Detect which cell encompasses the target text, then output its (X, Y) center coordinate. 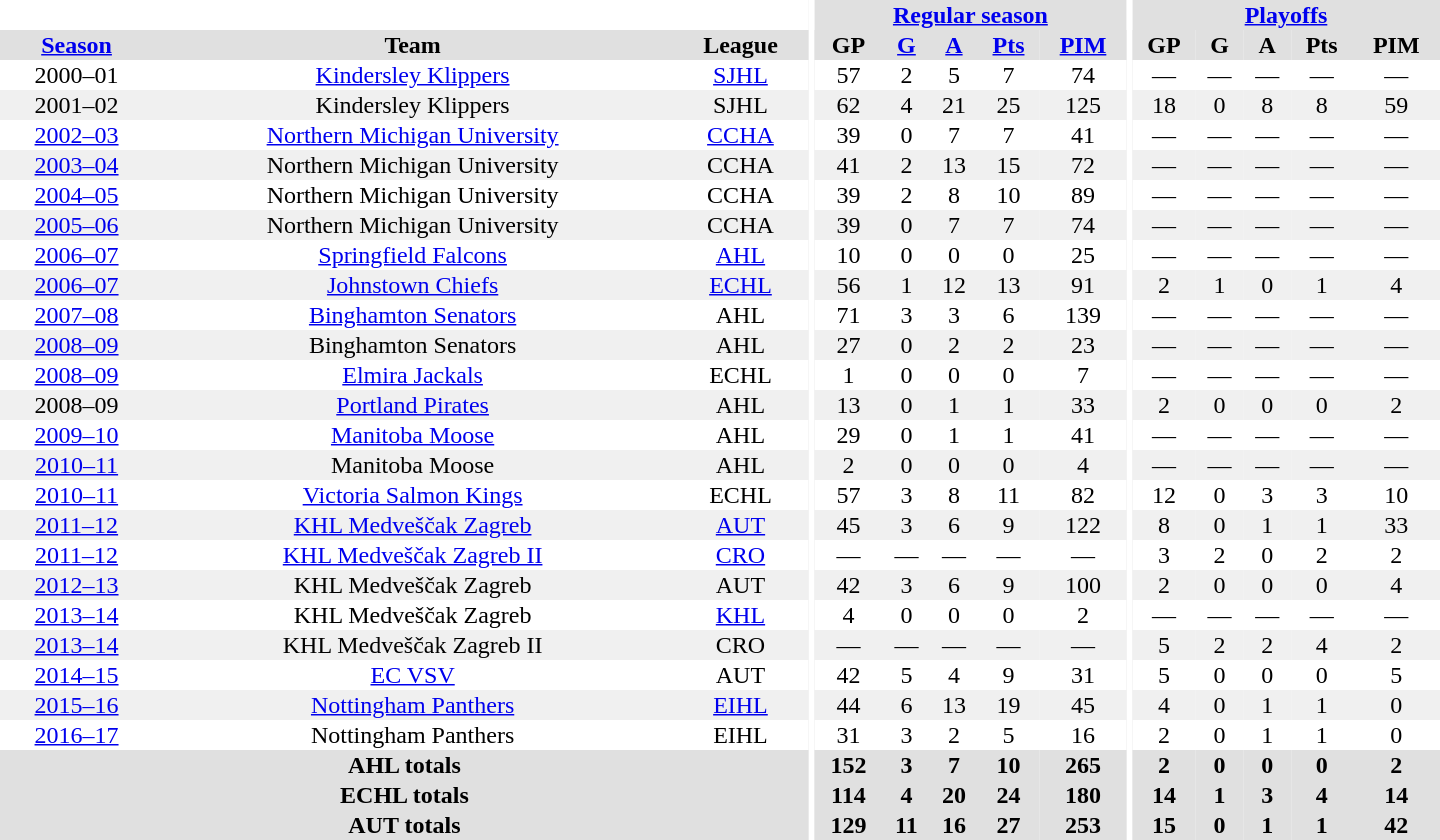
71 (848, 315)
Regular season (970, 15)
122 (1082, 525)
2004–05 (76, 195)
29 (848, 435)
56 (848, 285)
EC VSV (412, 675)
Springfield Falcons (412, 255)
Team (412, 45)
59 (1396, 105)
2005–06 (76, 225)
129 (848, 825)
2015–16 (76, 705)
82 (1082, 495)
AUT totals (404, 825)
114 (848, 795)
2000–01 (76, 75)
139 (1082, 315)
2002–03 (76, 135)
20 (954, 795)
18 (1164, 105)
253 (1082, 825)
KHL (740, 615)
AHL totals (404, 765)
72 (1082, 165)
League (740, 45)
24 (1009, 795)
23 (1082, 345)
Season (76, 45)
2001–02 (76, 105)
180 (1082, 795)
Portland Pirates (412, 405)
2009–10 (76, 435)
125 (1082, 105)
Elmira Jackals (412, 375)
2012–13 (76, 585)
19 (1009, 705)
Johnstown Chiefs (412, 285)
265 (1082, 765)
Playoffs (1286, 15)
2003–04 (76, 165)
100 (1082, 585)
91 (1082, 285)
ECHL totals (404, 795)
89 (1082, 195)
21 (954, 105)
2016–17 (76, 735)
2007–08 (76, 315)
Victoria Salmon Kings (412, 495)
44 (848, 705)
152 (848, 765)
62 (848, 105)
2014–15 (76, 675)
